Extract the [X, Y] coordinate from the center of the cell holding the provided text.  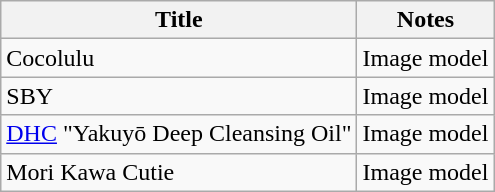
Mori Kawa Cutie [179, 172]
DHC "Yakuyō Deep Cleansing Oil" [179, 134]
Title [179, 20]
Notes [426, 20]
SBY [179, 96]
Cocolulu [179, 58]
